Find where the given text appears and provide that cell's center as [X, Y] coordinate. 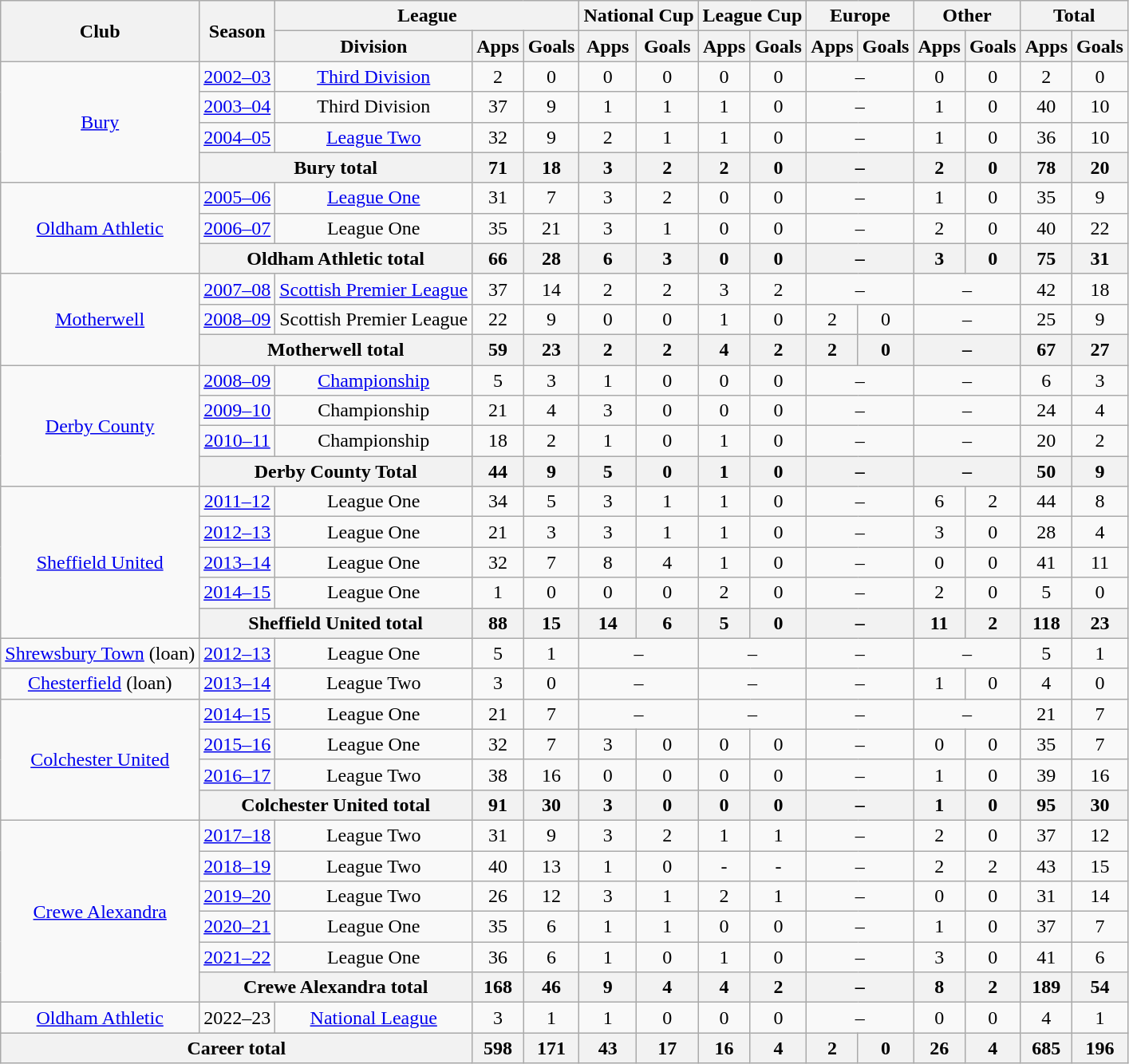
Bury total [336, 167]
National League [373, 1018]
71 [498, 167]
13 [551, 865]
2010–11 [238, 441]
2011–12 [238, 502]
2004–05 [238, 137]
Oldham Athletic total [336, 258]
2020–21 [238, 927]
685 [1046, 1048]
24 [1046, 411]
Colchester United total [336, 805]
171 [551, 1048]
2015–16 [238, 744]
2005–06 [238, 198]
91 [498, 805]
National Cup [638, 16]
Club [101, 31]
2021–22 [238, 957]
Derby County Total [336, 471]
78 [1046, 167]
75 [1046, 258]
Division [373, 46]
168 [498, 987]
Other [967, 16]
46 [551, 987]
27 [1100, 349]
Season [238, 31]
25 [1046, 319]
2022–23 [238, 1018]
66 [498, 258]
95 [1046, 805]
2017–18 [238, 835]
Derby County [101, 426]
Shrewsbury Town (loan) [101, 653]
Colchester United [101, 759]
59 [498, 349]
Crewe Alexandra total [336, 987]
Crewe Alexandra [101, 911]
189 [1046, 987]
50 [1046, 471]
2002–03 [238, 77]
League [428, 16]
2007–08 [238, 289]
2003–04 [238, 107]
2018–19 [238, 865]
2019–20 [238, 897]
17 [667, 1048]
39 [1046, 774]
Motherwell [101, 319]
Europe [860, 16]
118 [1046, 623]
Career total [236, 1048]
42 [1046, 289]
34 [498, 502]
2006–07 [238, 228]
2009–10 [238, 411]
Bury [101, 122]
Chesterfield (loan) [101, 684]
67 [1046, 349]
196 [1100, 1048]
League Cup [752, 16]
54 [1100, 987]
Sheffield United [101, 562]
2016–17 [238, 774]
Total [1074, 16]
598 [498, 1048]
38 [498, 774]
Sheffield United total [336, 623]
88 [498, 623]
Motherwell total [336, 349]
